Identify which cell holds the provided text, then report its [X, Y] central coordinate. 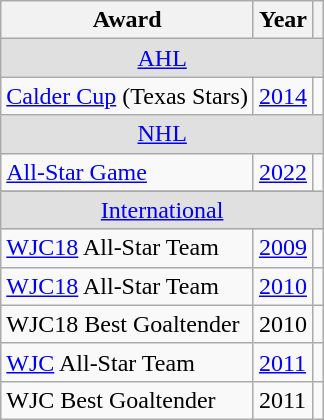
2014 [282, 96]
NHL [162, 134]
AHL [162, 58]
All-Star Game [128, 172]
International [162, 210]
Calder Cup (Texas Stars) [128, 96]
Award [128, 20]
Year [282, 20]
2022 [282, 172]
WJC18 Best Goaltender [128, 324]
WJC All-Star Team [128, 362]
2009 [282, 248]
WJC Best Goaltender [128, 400]
